Determine the (x, y) coordinate at the center of the cell enclosing the given text.  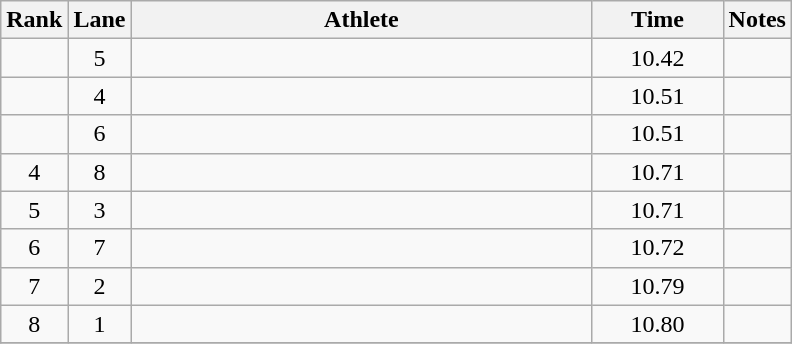
2 (100, 286)
10.72 (658, 248)
Lane (100, 20)
Athlete (362, 20)
Time (658, 20)
10.42 (658, 58)
3 (100, 210)
Notes (757, 20)
10.79 (658, 286)
10.80 (658, 324)
Rank (34, 20)
1 (100, 324)
